Locate the cell with the specified text and output its (x, y) center coordinate. 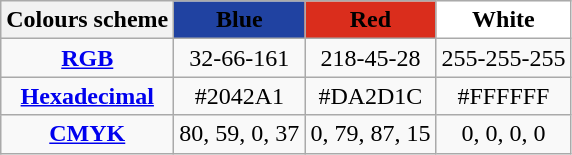
Colours scheme (88, 20)
80, 59, 0, 37 (240, 134)
Blue (240, 20)
0, 0, 0, 0 (504, 134)
#2042A1 (240, 96)
Red (370, 20)
218-45-28 (370, 58)
White (504, 20)
#DA2D1C (370, 96)
CMYK (88, 134)
0, 79, 87, 15 (370, 134)
#FFFFFF (504, 96)
Hexadecimal (88, 96)
32-66-161 (240, 58)
RGB (88, 58)
255-255-255 (504, 58)
